Determine the [x, y] coordinate at the center of the cell enclosing the given text.  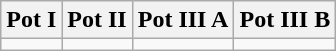
Pot III B [285, 20]
Pot III A [183, 20]
Pot II [97, 20]
Pot I [32, 20]
